From the cell containing the given text, extract its center point as [X, Y] coordinate. 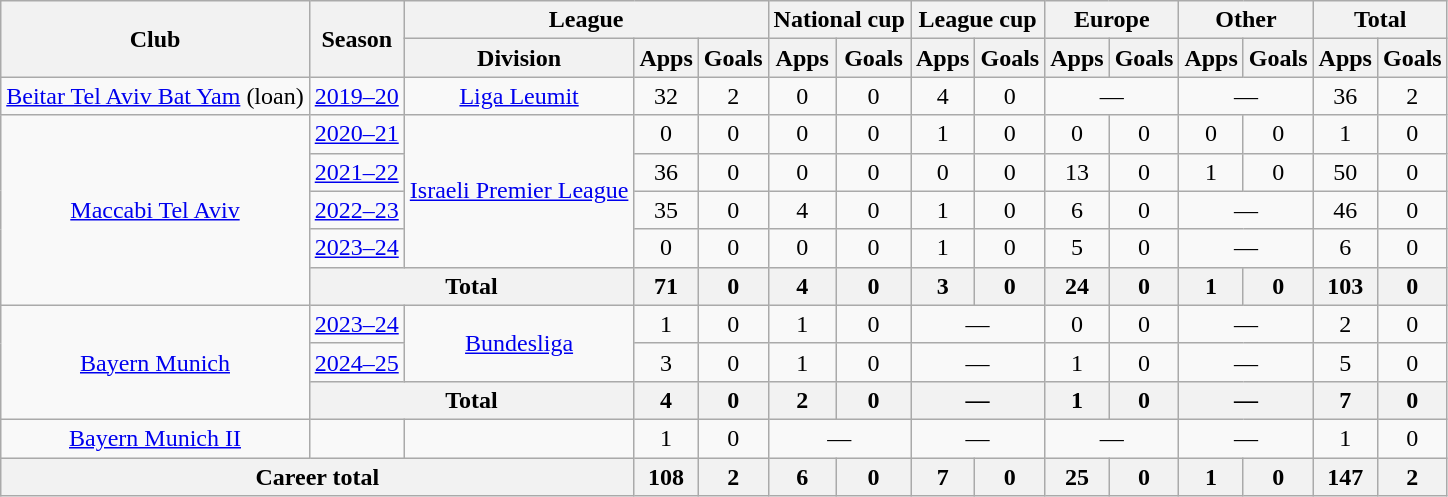
Israeli Premier League [519, 191]
2024–25 [356, 362]
Division [519, 58]
Bayern Munich [155, 362]
71 [666, 286]
147 [1345, 477]
Europe [1112, 20]
25 [1077, 477]
50 [1345, 172]
32 [666, 96]
Liga Leumit [519, 96]
National cup [839, 20]
Other [1246, 20]
2019–20 [356, 96]
24 [1077, 286]
108 [666, 477]
Beitar Tel Aviv Bat Yam (loan) [155, 96]
Club [155, 39]
35 [666, 210]
Maccabi Tel Aviv [155, 210]
Season [356, 39]
103 [1345, 286]
2021–22 [356, 172]
League [586, 20]
Bundesliga [519, 343]
Career total [318, 477]
2020–21 [356, 134]
League cup [977, 20]
2022–23 [356, 210]
46 [1345, 210]
Bayern Munich II [155, 438]
13 [1077, 172]
